Find where the given text appears and provide that cell's center as [X, Y] coordinate. 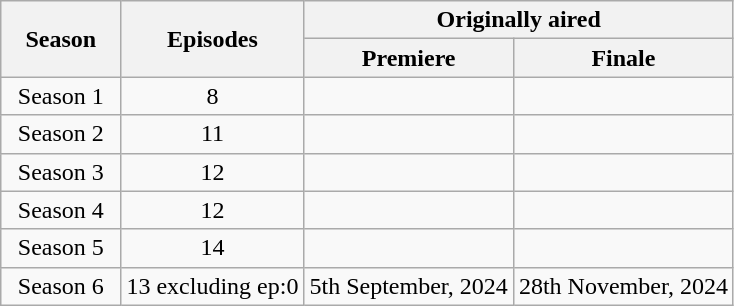
5th September, 2024 [408, 286]
28th November, 2024 [623, 286]
Season 6 [61, 286]
Season 2 [61, 134]
Season 5 [61, 248]
Originally aired [518, 20]
13 excluding ep:0 [212, 286]
Episodes [212, 39]
14 [212, 248]
11 [212, 134]
8 [212, 96]
Season 1 [61, 96]
Season 3 [61, 172]
Season 4 [61, 210]
Finale [623, 58]
Season [61, 39]
Premiere [408, 58]
